Provide the (X, Y) coordinate of the cell's center where the given text is located.  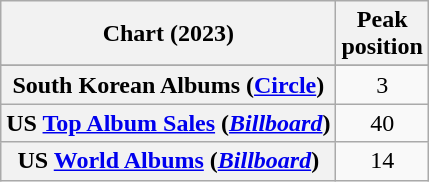
US World Albums (Billboard) (168, 161)
US Top Album Sales (Billboard) (168, 123)
South Korean Albums (Circle) (168, 85)
Chart (2023) (168, 34)
Peakposition (382, 34)
14 (382, 161)
3 (382, 85)
40 (382, 123)
